Pinpoint the cell where the given text exists, returning its (X, Y) midpoint coordinate. 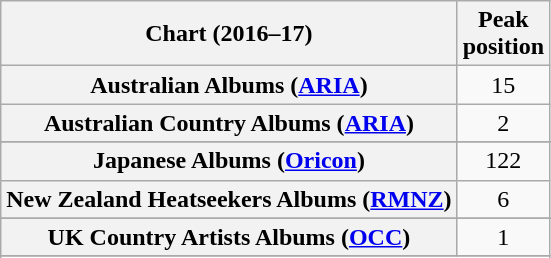
2 (503, 123)
UK Country Artists Albums (OCC) (229, 237)
1 (503, 237)
Chart (2016–17) (229, 34)
Australian Albums (ARIA) (229, 85)
122 (503, 161)
6 (503, 199)
Peakposition (503, 34)
Japanese Albums (Oricon) (229, 161)
15 (503, 85)
New Zealand Heatseekers Albums (RMNZ) (229, 199)
Australian Country Albums (ARIA) (229, 123)
